Pinpoint the cell where the given text exists, returning its (X, Y) midpoint coordinate. 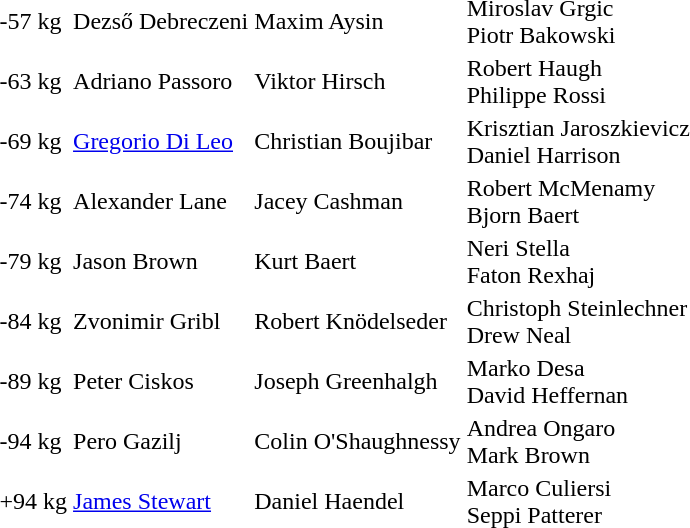
Colin O'Shaughnessy (358, 442)
Pero Gazilj (161, 442)
Joseph Greenhalgh (358, 382)
Robert Knödelseder (358, 322)
Jacey Cashman (358, 202)
Zvonimir Gribl (161, 322)
Gregorio Di Leo (161, 142)
Kurt Baert (358, 262)
Alexander Lane (161, 202)
Viktor Hirsch (358, 82)
Peter Ciskos (161, 382)
Adriano Passoro (161, 82)
Christian Boujibar (358, 142)
Jason Brown (161, 262)
